For the text-containing cell, return its midpoint in (x, y) coordinate format. 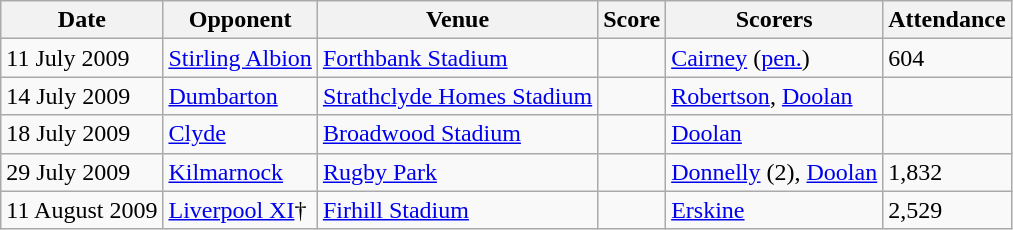
Score (632, 20)
2,529 (947, 210)
Forthbank Stadium (457, 58)
Erskine (774, 210)
Venue (457, 20)
Liverpool XI† (240, 210)
Strathclyde Homes Stadium (457, 96)
Cairney (pen.) (774, 58)
1,832 (947, 172)
Donnelly (2), Doolan (774, 172)
29 July 2009 (82, 172)
Stirling Albion (240, 58)
11 August 2009 (82, 210)
Firhill Stadium (457, 210)
Scorers (774, 20)
14 July 2009 (82, 96)
Dumbarton (240, 96)
604 (947, 58)
Opponent (240, 20)
Clyde (240, 134)
Broadwood Stadium (457, 134)
18 July 2009 (82, 134)
Attendance (947, 20)
Robertson, Doolan (774, 96)
Kilmarnock (240, 172)
Doolan (774, 134)
11 July 2009 (82, 58)
Date (82, 20)
Rugby Park (457, 172)
